From the cell containing the given text, extract its center point as (X, Y) coordinate. 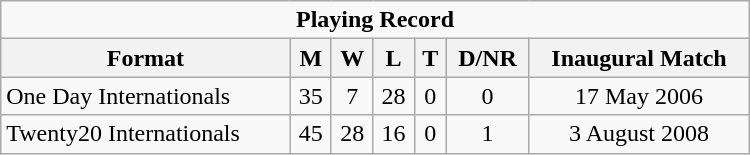
Playing Record (375, 20)
L (394, 58)
16 (394, 134)
T (430, 58)
Twenty20 Internationals (146, 134)
3 August 2008 (639, 134)
M (310, 58)
W (352, 58)
17 May 2006 (639, 96)
45 (310, 134)
Format (146, 58)
D/NR (487, 58)
One Day Internationals (146, 96)
35 (310, 96)
Inaugural Match (639, 58)
1 (487, 134)
7 (352, 96)
